Return (X, Y) of the center of cell containing provided text 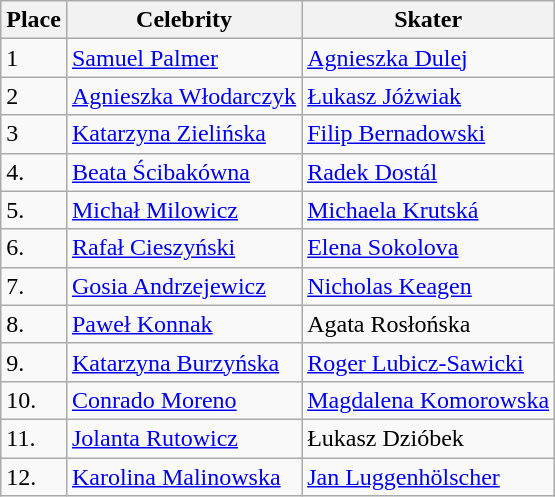
9. (34, 362)
Agnieszka Włodarczyk (184, 96)
Elena Sokolova (428, 248)
Rafał Cieszyński (184, 248)
Gosia Andrzejewicz (184, 286)
Samuel Palmer (184, 58)
Agata Rosłońska (428, 324)
Paweł Konnak (184, 324)
Karolina Malinowska (184, 477)
Katarzyna Zielińska (184, 134)
Michał Milowicz (184, 210)
Magdalena Komorowska (428, 400)
5. (34, 210)
Radek Dostál (428, 172)
Łukasz Dzióbek (428, 438)
Michaela Krutská (428, 210)
1 (34, 58)
Skater (428, 20)
Łukasz Jóżwiak (428, 96)
2 (34, 96)
12. (34, 477)
Celebrity (184, 20)
7. (34, 286)
Nicholas Keagen (428, 286)
3 (34, 134)
Place (34, 20)
4. (34, 172)
11. (34, 438)
Conrado Moreno (184, 400)
Agnieszka Dulej (428, 58)
Jolanta Rutowicz (184, 438)
6. (34, 248)
8. (34, 324)
Beata Ścibakówna (184, 172)
Jan Luggenhölscher (428, 477)
Filip Bernadowski (428, 134)
10. (34, 400)
Katarzyna Burzyńska (184, 362)
Roger Lubicz-Sawicki (428, 362)
